For the text-containing cell, return its midpoint in [X, Y] coordinate format. 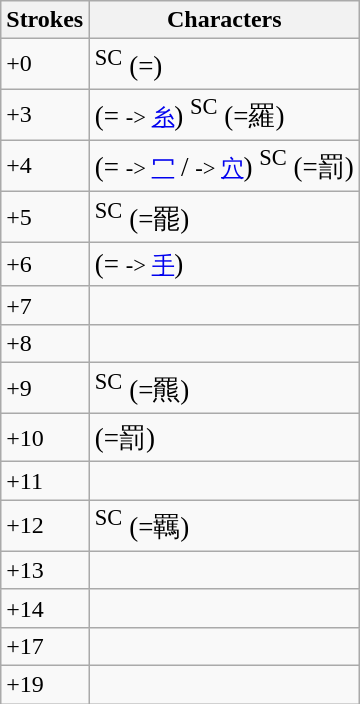
(= -> 糸) SC (=羅) [224, 114]
SC (=罷) [224, 216]
SC (=羆) [224, 388]
+8 [45, 343]
+4 [45, 166]
SC (=) [224, 64]
+10 [45, 438]
+0 [45, 64]
Characters [224, 20]
+19 [45, 684]
+5 [45, 216]
+3 [45, 114]
+17 [45, 646]
+6 [45, 264]
(= -> 手) [224, 264]
+9 [45, 388]
+13 [45, 570]
(= -> 冖 / -> 穴) SC (=罰) [224, 166]
+7 [45, 305]
SC (=羈) [224, 526]
Strokes [45, 20]
+14 [45, 608]
(=罰) [224, 438]
+12 [45, 526]
+11 [45, 481]
